For the text-containing cell, return its midpoint in (X, Y) coordinate format. 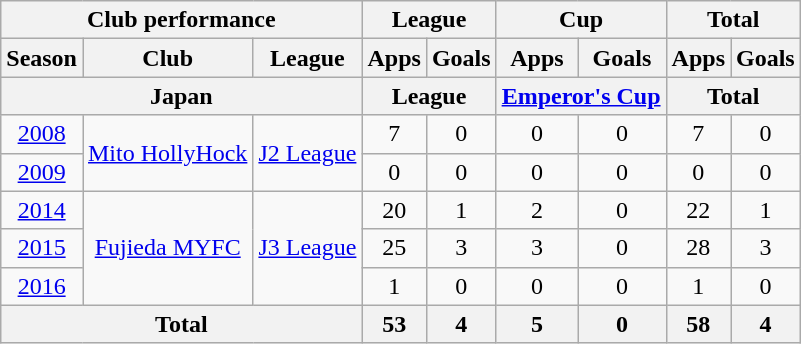
J2 League (308, 153)
28 (698, 248)
20 (394, 210)
53 (394, 324)
25 (394, 248)
22 (698, 210)
Mito HollyHock (167, 153)
5 (537, 324)
Cup (581, 20)
Emperor's Cup (581, 96)
Club performance (182, 20)
58 (698, 324)
Season (42, 58)
Japan (182, 96)
J3 League (308, 248)
2009 (42, 172)
2008 (42, 134)
2015 (42, 248)
2 (537, 210)
Club (167, 58)
Fujieda MYFC (167, 248)
2016 (42, 286)
2014 (42, 210)
